Search for the cell housing the specified text and yield its [x, y] center coordinate. 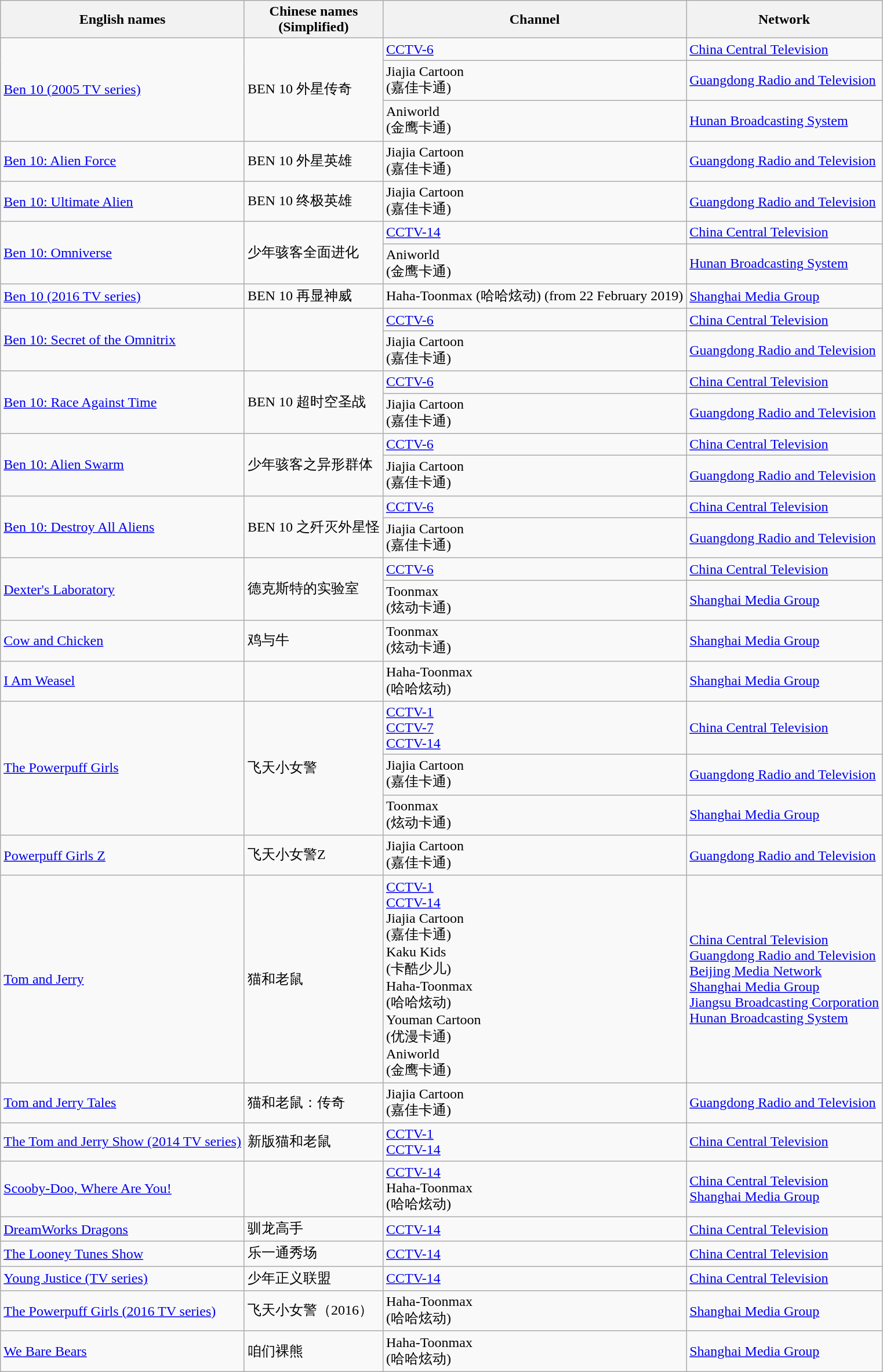
Ben 10: Race Against Time [123, 402]
Ben 10: Alien Force [123, 161]
I Am Weasel [123, 681]
CCTV-1CCTV-14Jiajia Cartoon(嘉佳卡通)Kaku Kids(卡酷少儿)Haha-Toonmax(哈哈炫动)Youman Cartoon(优漫卡通)Aniworld(金鹰卡通) [535, 979]
Haha-Toonmax (哈哈炫动) (from 22 February 2019) [535, 297]
Scooby-Doo, Where Are You! [123, 1188]
China Central TelevisionShanghai Media Group [784, 1188]
BEN 10 再显神威 [313, 297]
BEN 10 终极英雄 [313, 202]
Ben 10 (2005 TV series) [123, 89]
Powerpuff Girls Z [123, 856]
Ben 10 (2016 TV series) [123, 297]
BEN 10 外星英雄 [313, 161]
飞天小女警 [313, 769]
猫和老鼠：传奇 [313, 1103]
Dexter's Laboratory [123, 589]
BEN 10 超时空圣战 [313, 402]
Ben 10: Omniverse [123, 253]
少年正义联盟 [313, 1279]
Ben 10: Secret of the Omnitrix [123, 340]
BEN 10 之歼灭外星怪 [313, 527]
CCTV-14Haha-Toonmax(哈哈炫动) [535, 1188]
The Powerpuff Girls [123, 769]
DreamWorks Dragons [123, 1229]
BEN 10 外星传奇 [313, 89]
The Looney Tunes Show [123, 1254]
咱们裸熊 [313, 1351]
Young Justice (TV series) [123, 1279]
Tom and Jerry Tales [123, 1103]
CCTV-1CCTV-7CCTV-14 [535, 728]
We Bare Bears [123, 1351]
少年骇客全面进化 [313, 253]
Channel [535, 20]
Network [784, 20]
鸡与牛 [313, 640]
Ben 10: Ultimate Alien [123, 202]
Ben 10: Destroy All Aliens [123, 527]
Chinese names(Simplified) [313, 20]
新版猫和老鼠 [313, 1142]
飞天小女警（2016） [313, 1311]
猫和老鼠 [313, 979]
少年骇客之异形群体 [313, 465]
驯龙高手 [313, 1229]
德克斯特的实验室 [313, 589]
Cow and Chicken [123, 640]
Ben 10: Alien Swarm [123, 465]
飞天小女警Z [313, 856]
CCTV-1CCTV-14 [535, 1142]
Tom and Jerry [123, 979]
The Powerpuff Girls (2016 TV series) [123, 1311]
English names [123, 20]
乐一通秀场 [313, 1254]
The Tom and Jerry Show (2014 TV series) [123, 1142]
